Extract the (X, Y) coordinate from the center of the cell holding the provided text.  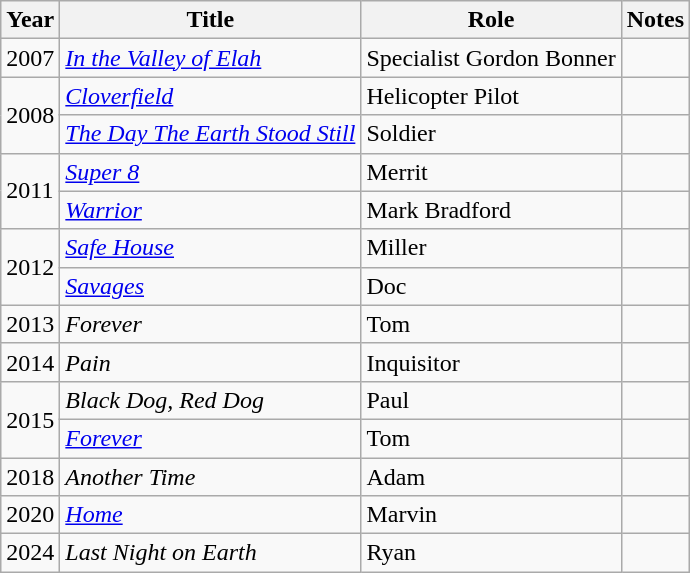
2024 (30, 553)
Savages (210, 286)
Specialist Gordon Bonner (491, 58)
Role (491, 20)
Year (30, 20)
Black Dog, Red Dog (210, 400)
Mark Bradford (491, 210)
2007 (30, 58)
2014 (30, 362)
Helicopter Pilot (491, 96)
2011 (30, 191)
Safe House (210, 248)
Pain (210, 362)
Paul (491, 400)
Last Night on Earth (210, 553)
Ryan (491, 553)
Miller (491, 248)
2018 (30, 477)
Home (210, 515)
Merrit (491, 172)
In the Valley of Elah (210, 58)
2013 (30, 324)
Another Time (210, 477)
Super 8 (210, 172)
Warrior (210, 210)
Title (210, 20)
2012 (30, 267)
Soldier (491, 134)
Marvin (491, 515)
Doc (491, 286)
The Day The Earth Stood Still (210, 134)
2015 (30, 419)
2008 (30, 115)
Inquisitor (491, 362)
Notes (655, 20)
Adam (491, 477)
2020 (30, 515)
Cloverfield (210, 96)
